Extract the [X, Y] coordinate from the center of the cell holding the provided text.  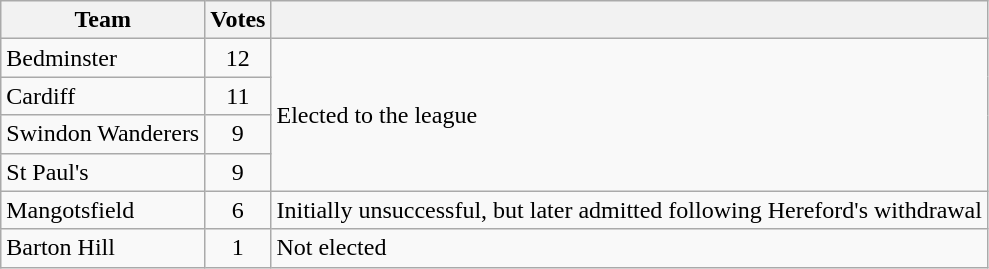
Swindon Wanderers [103, 134]
Initially unsuccessful, but later admitted following Hereford's withdrawal [630, 210]
6 [238, 210]
Elected to the league [630, 115]
Team [103, 20]
St Paul's [103, 172]
Votes [238, 20]
12 [238, 58]
Not elected [630, 248]
Barton Hill [103, 248]
11 [238, 96]
1 [238, 248]
Bedminster [103, 58]
Cardiff [103, 96]
Mangotsfield [103, 210]
